Return the (x, y) coordinate for the center point of the cell that contains the specified text.  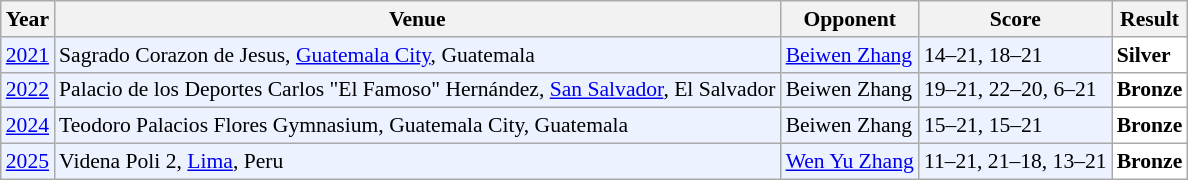
19–21, 22–20, 6–21 (1016, 90)
Year (28, 19)
2025 (28, 162)
11–21, 21–18, 13–21 (1016, 162)
Score (1016, 19)
Silver (1150, 55)
2021 (28, 55)
2024 (28, 126)
Videna Poli 2, Lima, Peru (418, 162)
14–21, 18–21 (1016, 55)
2022 (28, 90)
Sagrado Corazon de Jesus, Guatemala City, Guatemala (418, 55)
Venue (418, 19)
Opponent (850, 19)
Palacio de los Deportes Carlos "El Famoso" Hernández, San Salvador, El Salvador (418, 90)
Result (1150, 19)
Teodoro Palacios Flores Gymnasium, Guatemala City, Guatemala (418, 126)
Wen Yu Zhang (850, 162)
15–21, 15–21 (1016, 126)
